Locate the cell with the specified text and output its [X, Y] center coordinate. 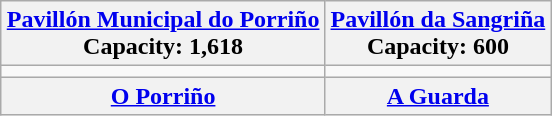
A Guarda [438, 96]
Pavillón Municipal do PorriñoCapacity: 1,618 [163, 34]
Pavillón da SangriñaCapacity: 600 [438, 34]
O Porriño [163, 96]
